Identify which cell holds the provided text, then report its [x, y] central coordinate. 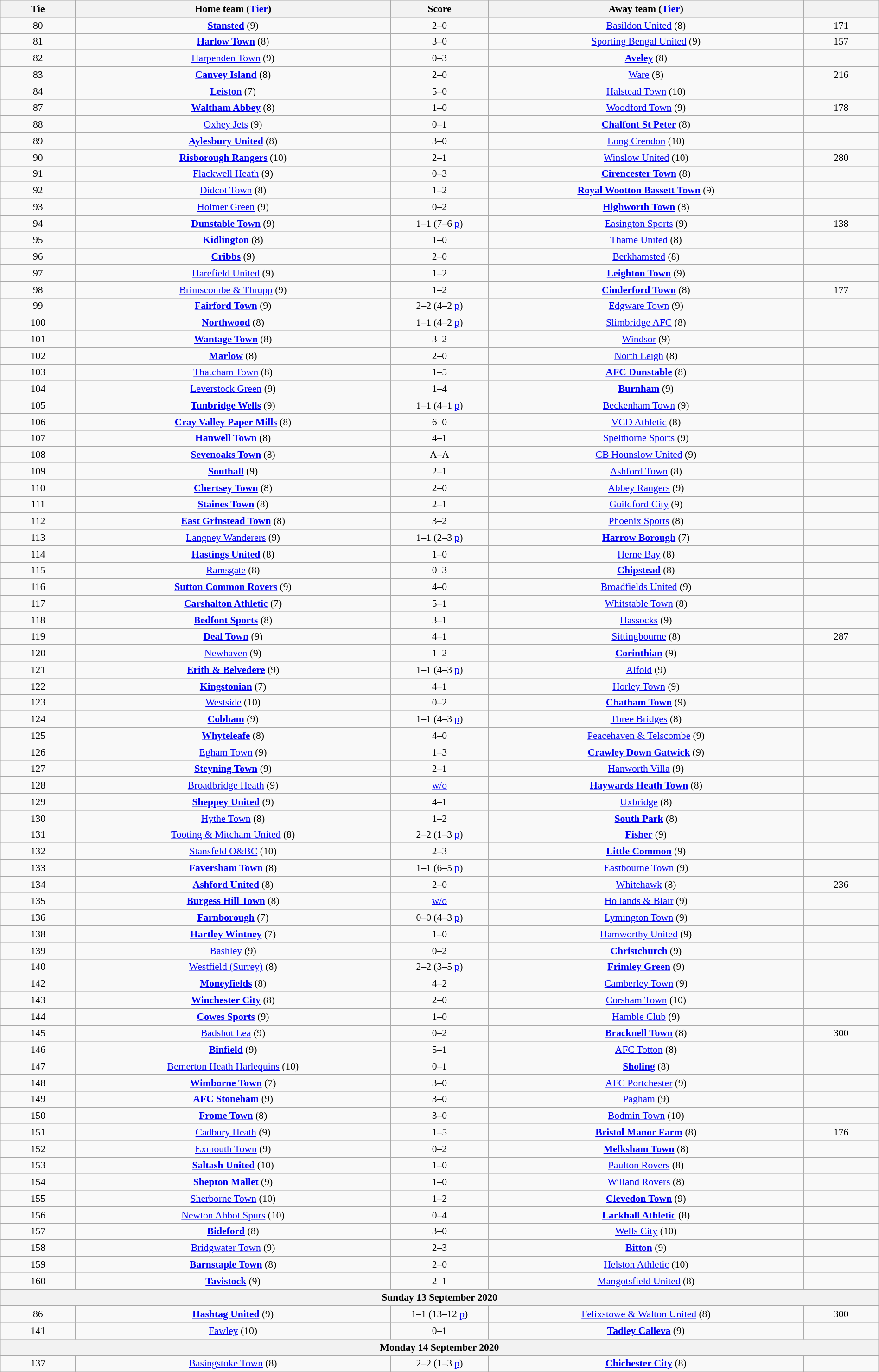
Sholing (8) [646, 1066]
Bitton (9) [646, 1248]
0–0 (4–3 p) [439, 918]
3–1 [439, 620]
Badshot Lea (9) [233, 1033]
109 [38, 472]
127 [38, 769]
139 [38, 951]
Sheppey United (9) [233, 802]
Tunbridge Wells (9) [233, 405]
Long Crendon (10) [646, 141]
Sporting Bengal United (9) [646, 42]
144 [38, 1017]
Wells City (10) [646, 1231]
117 [38, 604]
160 [38, 1281]
143 [38, 1000]
82 [38, 58]
South Park (8) [646, 819]
Corinthian (9) [646, 654]
Away team (Tier) [646, 9]
Binfield (9) [233, 1050]
Windsor (9) [646, 340]
Bashley (9) [233, 951]
Basildon United (8) [646, 26]
95 [38, 240]
Oxhey Jets (9) [233, 125]
Phoenix Sports (8) [646, 521]
124 [38, 719]
Wantage Town (8) [233, 340]
126 [38, 752]
1–1 (6–5 p) [439, 868]
Hartley Wintney (7) [233, 934]
132 [38, 852]
Felixstowe & Walton United (8) [646, 1314]
Pagham (9) [646, 1099]
87 [38, 108]
136 [38, 918]
102 [38, 356]
Flackwell Heath (9) [233, 174]
287 [841, 637]
AFC Portchester (9) [646, 1083]
141 [38, 1331]
Hollands & Blair (9) [646, 901]
Canvey Island (8) [233, 75]
Shepton Mallet (9) [233, 1182]
129 [38, 802]
Fisher (9) [646, 835]
125 [38, 736]
101 [38, 340]
Guildford City (9) [646, 505]
Langney Wanderers (9) [233, 538]
6–0 [439, 422]
Ramsgate (8) [233, 571]
North Leigh (8) [646, 356]
216 [841, 75]
Harlow Town (8) [233, 42]
148 [38, 1083]
Willand Rovers (8) [646, 1182]
Peacehaven & Telscombe (9) [646, 736]
Stansfeld O&BC (10) [233, 852]
Harefield United (9) [233, 273]
99 [38, 306]
Harpenden Town (9) [233, 58]
Cadbury Heath (9) [233, 1133]
177 [841, 290]
Hashtag United (9) [233, 1314]
Halstead Town (10) [646, 91]
110 [38, 488]
Burnham (9) [646, 389]
Westside (10) [233, 703]
AFC Stoneham (9) [233, 1099]
104 [38, 389]
Chichester City (8) [646, 1364]
147 [38, 1066]
Fawley (10) [233, 1331]
Larkhall Athletic (8) [646, 1215]
Hamble Club (9) [646, 1017]
122 [38, 686]
Whitehawk (8) [646, 885]
Harrow Borough (7) [646, 538]
Horley Town (9) [646, 686]
5–0 [439, 91]
Ashford United (8) [233, 885]
142 [38, 984]
Little Common (9) [646, 852]
Hassocks (9) [646, 620]
176 [841, 1133]
Thatcham Town (8) [233, 372]
Cray Valley Paper Mills (8) [233, 422]
Ware (8) [646, 75]
Leverstock Green (9) [233, 389]
Home team (Tier) [233, 9]
91 [38, 174]
Corsham Town (10) [646, 1000]
113 [38, 538]
Broadbridge Heath (9) [233, 786]
AFC Dunstable (8) [646, 372]
Bodmin Town (10) [646, 1116]
236 [841, 885]
Holmer Green (9) [233, 207]
153 [38, 1166]
Herne Bay (8) [646, 554]
115 [38, 571]
Three Bridges (8) [646, 719]
Erith & Belvedere (9) [233, 670]
86 [38, 1314]
92 [38, 191]
158 [38, 1248]
East Grinstead Town (8) [233, 521]
Haywards Heath Town (8) [646, 786]
Uxbridge (8) [646, 802]
Thame United (8) [646, 240]
Bracknell Town (8) [646, 1033]
155 [38, 1199]
Royal Wootton Bassett Town (9) [646, 191]
1–4 [439, 389]
116 [38, 587]
88 [38, 125]
Didcot Town (8) [233, 191]
Aveley (8) [646, 58]
Cribbs (9) [233, 257]
Christchurch (9) [646, 951]
130 [38, 819]
280 [841, 158]
Cowes Sports (9) [233, 1017]
81 [38, 42]
90 [38, 158]
80 [38, 26]
CB Hounslow United (9) [646, 455]
105 [38, 405]
Easington Sports (9) [646, 224]
Kingstonian (7) [233, 686]
120 [38, 654]
Staines Town (8) [233, 505]
Northwood (8) [233, 323]
Saltash United (10) [233, 1166]
Waltham Abbey (8) [233, 108]
Hythe Town (8) [233, 819]
Leighton Town (9) [646, 273]
Frome Town (8) [233, 1116]
Crawley Down Gatwick (9) [646, 752]
108 [38, 455]
Hamworthy United (9) [646, 934]
Clevedon Town (9) [646, 1199]
119 [38, 637]
1–3 [439, 752]
Chertsey Town (8) [233, 488]
Ashford Town (8) [646, 472]
140 [38, 967]
106 [38, 422]
133 [38, 868]
97 [38, 273]
Steyning Town (9) [233, 769]
Helston Athletic (10) [646, 1265]
Newhaven (9) [233, 654]
Spelthorne Sports (9) [646, 438]
1–1 (13–12 p) [439, 1314]
Tie [38, 9]
159 [38, 1265]
Cirencester Town (8) [646, 174]
131 [38, 835]
Egham Town (9) [233, 752]
Chalfont St Peter (8) [646, 125]
Risborough Rangers (10) [233, 158]
Monday 14 September 2020 [439, 1347]
1–1 (4–1 p) [439, 405]
Brimscombe & Thrupp (9) [233, 290]
178 [841, 108]
Sunday 13 September 2020 [439, 1298]
Edgware Town (9) [646, 306]
2–2 (4–2 p) [439, 306]
154 [38, 1182]
Sutton Common Rovers (9) [233, 587]
Beckenham Town (9) [646, 405]
Score [439, 9]
146 [38, 1050]
Newton Abbot Spurs (10) [233, 1215]
149 [38, 1099]
Frimley Green (9) [646, 967]
A–A [439, 455]
Tooting & Mitcham United (8) [233, 835]
Winchester City (8) [233, 1000]
150 [38, 1116]
Tadley Calleva (9) [646, 1331]
89 [38, 141]
Sevenoaks Town (8) [233, 455]
103 [38, 372]
Fairford Town (9) [233, 306]
112 [38, 521]
Marlow (8) [233, 356]
Southall (9) [233, 472]
Whitstable Town (8) [646, 604]
Slimbridge AFC (8) [646, 323]
Mangotsfield United (8) [646, 1281]
111 [38, 505]
Bemerton Heath Harlequins (10) [233, 1066]
Burgess Hill Town (8) [233, 901]
93 [38, 207]
Moneyfields (8) [233, 984]
4–2 [439, 984]
123 [38, 703]
Abbey Rangers (9) [646, 488]
134 [38, 885]
83 [38, 75]
171 [841, 26]
Broadfields United (9) [646, 587]
135 [38, 901]
128 [38, 786]
Dunstable Town (9) [233, 224]
Chipstead (8) [646, 571]
Whyteleafe (8) [233, 736]
2–2 (3–5 p) [439, 967]
84 [38, 91]
94 [38, 224]
Stansted (9) [233, 26]
100 [38, 323]
Cinderford Town (8) [646, 290]
Bridgwater Town (9) [233, 1248]
151 [38, 1133]
Hastings United (8) [233, 554]
Hanworth Villa (9) [646, 769]
145 [38, 1033]
137 [38, 1364]
Wimborne Town (7) [233, 1083]
Exmouth Town (9) [233, 1149]
Sittingbourne (8) [646, 637]
1–1 (2–3 p) [439, 538]
Faversham Town (8) [233, 868]
0–4 [439, 1215]
121 [38, 670]
Leiston (7) [233, 91]
1–1 (7–6 p) [439, 224]
Bideford (8) [233, 1231]
Berkhamsted (8) [646, 257]
Kidlington (8) [233, 240]
1–1 (4–2 p) [439, 323]
Winslow United (10) [646, 158]
107 [38, 438]
152 [38, 1149]
VCD Athletic (8) [646, 422]
Aylesbury United (8) [233, 141]
Lymington Town (9) [646, 918]
Chatham Town (9) [646, 703]
Deal Town (9) [233, 637]
118 [38, 620]
Tavistock (9) [233, 1281]
Alfold (9) [646, 670]
Westfield (Surrey) (8) [233, 967]
Bedfont Sports (8) [233, 620]
114 [38, 554]
Bristol Manor Farm (8) [646, 1133]
Eastbourne Town (9) [646, 868]
Barnstaple Town (8) [233, 1265]
Paulton Rovers (8) [646, 1166]
Melksham Town (8) [646, 1149]
Carshalton Athletic (7) [233, 604]
96 [38, 257]
AFC Totton (8) [646, 1050]
98 [38, 290]
Camberley Town (9) [646, 984]
156 [38, 1215]
Hanwell Town (8) [233, 438]
Basingstoke Town (8) [233, 1364]
Highworth Town (8) [646, 207]
Farnborough (7) [233, 918]
Cobham (9) [233, 719]
Woodford Town (9) [646, 108]
Sherborne Town (10) [233, 1199]
